Return the (x, y) coordinate for the center point of the cell that contains the specified text.  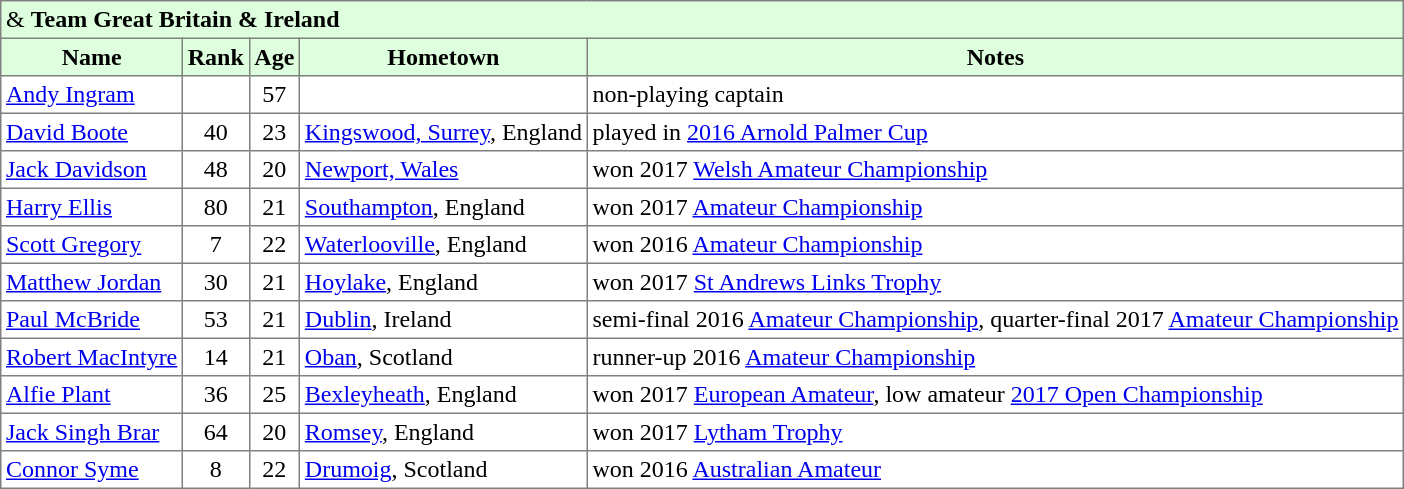
Harry Ellis (92, 207)
won 2016 Amateur Championship (996, 245)
Andy Ingram (92, 95)
Scott Gregory (92, 245)
won 2017 Lytham Trophy (996, 432)
36 (216, 395)
40 (216, 132)
53 (216, 320)
Robert MacIntyre (92, 357)
Alfie Plant (92, 395)
Waterlooville, England (444, 245)
14 (216, 357)
Southampton, England (444, 207)
semi-final 2016 Amateur Championship, quarter-final 2017 Amateur Championship (996, 320)
Dublin, Ireland (444, 320)
Drumoig, Scotland (444, 470)
runner-up 2016 Amateur Championship (996, 357)
Age (274, 57)
80 (216, 207)
64 (216, 432)
Name (92, 57)
Newport, Wales (444, 170)
Romsey, England (444, 432)
won 2016 Australian Amateur (996, 470)
30 (216, 282)
23 (274, 132)
won 2017 St Andrews Links Trophy (996, 282)
Matthew Jordan (92, 282)
8 (216, 470)
non-playing captain (996, 95)
Oban, Scotland (444, 357)
won 2017 Amateur Championship (996, 207)
Hoylake, England (444, 282)
57 (274, 95)
Kingswood, Surrey, England (444, 132)
& Team Great Britain & Ireland (702, 20)
Rank (216, 57)
Notes (996, 57)
Bexleyheath, England (444, 395)
25 (274, 395)
Hometown (444, 57)
played in 2016 Arnold Palmer Cup (996, 132)
7 (216, 245)
Jack Davidson (92, 170)
David Boote (92, 132)
won 2017 European Amateur, low amateur 2017 Open Championship (996, 395)
Paul McBride (92, 320)
Jack Singh Brar (92, 432)
48 (216, 170)
Connor Syme (92, 470)
won 2017 Welsh Amateur Championship (996, 170)
